Scan for the cell matching the given text and deliver its [x, y] coordinate at center. 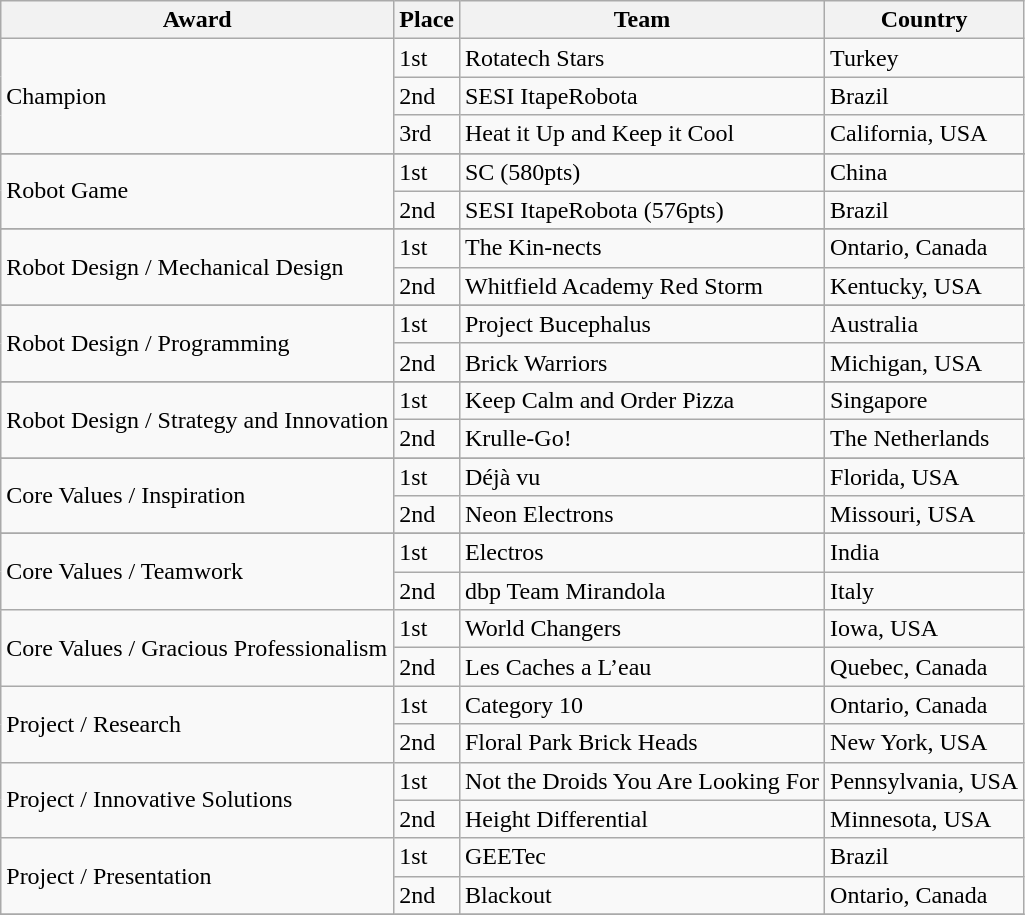
Australia [924, 324]
Place [427, 20]
The Netherlands [924, 438]
Iowa, USA [924, 629]
Project Bucephalus [642, 324]
3rd [427, 134]
Minnesota, USA [924, 819]
Robot Design / Mechanical Design [198, 267]
Italy [924, 591]
India [924, 553]
China [924, 172]
Les Caches a L’eau [642, 667]
Team [642, 20]
Not the Droids You Are Looking For [642, 781]
Heat it Up and Keep it Cool [642, 134]
Keep Calm and Order Pizza [642, 400]
SESI ItapeRobota (576pts) [642, 210]
GEETec [642, 857]
Category 10 [642, 705]
Whitfield Academy Red Storm [642, 286]
SC (580pts) [642, 172]
Brick Warriors [642, 362]
Floral Park Brick Heads [642, 743]
Singapore [924, 400]
Project / Research [198, 724]
Déjà vu [642, 477]
Electros [642, 553]
Blackout [642, 895]
Michigan, USA [924, 362]
Robot Design / Programming [198, 343]
The Kin-nects [642, 248]
Award [198, 20]
Country [924, 20]
Turkey [924, 58]
New York, USA [924, 743]
Core Values / Gracious Professionalism [198, 648]
Rotatech Stars [642, 58]
Robot Game [198, 191]
dbp Team Mirandola [642, 591]
Neon Electrons [642, 515]
Quebec, Canada [924, 667]
Pennsylvania, USA [924, 781]
Core Values / Teamwork [198, 572]
Core Values / Inspiration [198, 496]
Krulle-Go! [642, 438]
Kentucky, USA [924, 286]
Project / Presentation [198, 876]
Height Differential [642, 819]
Project / Innovative Solutions [198, 800]
Champion [198, 96]
California, USA [924, 134]
World Changers [642, 629]
Missouri, USA [924, 515]
Robot Design / Strategy and Innovation [198, 419]
SESI ItapeRobota [642, 96]
Florida, USA [924, 477]
